Capture the cell that displays the provided text and extract its (X, Y) central coordinate. 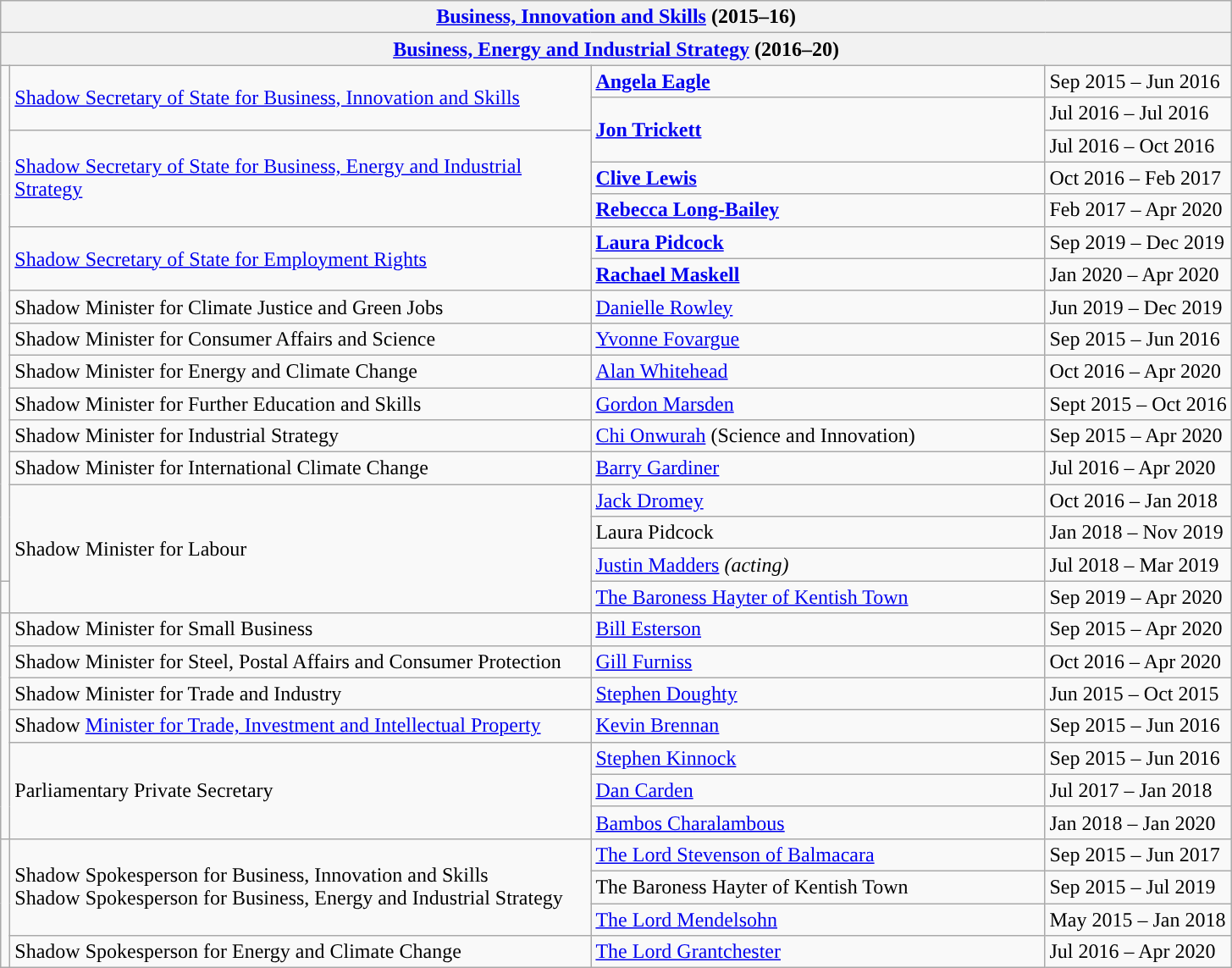
Rachael Maskell (818, 274)
Shadow Minister for Energy and Climate Change (301, 371)
May 2015 – Jan 2018 (1138, 919)
Oct 2016 – Jan 2018 (1138, 501)
Jon Trickett (818, 130)
Stephen Kinnock (818, 758)
Shadow Minister for Climate Justice and Green Jobs (301, 307)
Shadow Secretary of State for Business, Energy and Industrial Strategy (301, 178)
Angela Eagle (818, 81)
Justin Madders (acting) (818, 565)
Stephen Doughty (818, 694)
Shadow Minister for Steel, Postal Affairs and Consumer Protection (301, 661)
Shadow Minister for Further Education and Skills (301, 404)
Gordon Marsden (818, 404)
Shadow Minister for Labour (301, 549)
Parliamentary Private Secretary (301, 790)
Oct 2016 – Feb 2017 (1138, 178)
Gill Furniss (818, 661)
Jul 2016 – Oct 2016 (1138, 146)
Business, Innovation and Skills (2015–16) (616, 17)
Danielle Rowley (818, 307)
Shadow Minister for Industrial Strategy (301, 436)
Jack Dromey (818, 501)
Bill Esterson (818, 629)
Sep 2019 – Apr 2020 (1138, 597)
Sep 2015 – Jun 2017 (1138, 855)
Clive Lewis (818, 178)
Shadow Minister for Consumer Affairs and Science (301, 339)
Shadow Minister for International Climate Change (301, 468)
Sept 2015 – Oct 2016 (1138, 404)
Bambos Charalambous (818, 822)
Barry Gardiner (818, 468)
Shadow Minister for Trade, Investment and Intellectual Property (301, 726)
Rebecca Long-Bailey (818, 210)
Jan 2020 – Apr 2020 (1138, 274)
Jul 2018 – Mar 2019 (1138, 565)
Jul 2017 – Jan 2018 (1138, 790)
Shadow Spokesperson for Energy and Climate Change (301, 952)
Shadow Secretary of State for Employment Rights (301, 258)
Dan Carden (818, 790)
Alan Whitehead (818, 371)
Chi Onwurah (Science and Innovation) (818, 436)
Shadow Minister for Trade and Industry (301, 694)
Jun 2019 – Dec 2019 (1138, 307)
The Lord Mendelsohn (818, 919)
Business, Energy and Industrial Strategy (2016–20) (616, 49)
Feb 2017 – Apr 2020 (1138, 210)
Jul 2016 – Jul 2016 (1138, 113)
Kevin Brennan (818, 726)
Jun 2015 – Oct 2015 (1138, 694)
Shadow Minister for Small Business (301, 629)
Shadow Spokesperson for Business, Innovation and SkillsShadow Spokesperson for Business, Energy and Industrial Strategy (301, 887)
The Lord Grantchester (818, 952)
Sep 2019 – Dec 2019 (1138, 242)
The Lord Stevenson of Balmacara (818, 855)
Sep 2015 – Jul 2019 (1138, 887)
Yvonne Fovargue (818, 339)
Jan 2018 – Nov 2019 (1138, 533)
Shadow Secretary of State for Business, Innovation and Skills (301, 97)
Jan 2018 – Jan 2020 (1138, 822)
